From the cell containing the given text, extract its center point as [x, y] coordinate. 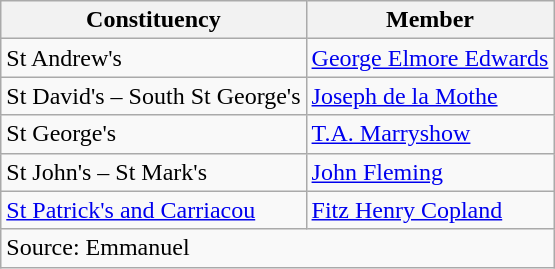
Constituency [154, 20]
T.A. Marryshow [430, 134]
St Andrew's [154, 58]
St John's – St Mark's [154, 172]
Source: Emmanuel [278, 248]
Joseph de la Mothe [430, 96]
St David's – South St George's [154, 96]
Fitz Henry Copland [430, 210]
Member [430, 20]
George Elmore Edwards [430, 58]
St Patrick's and Carriacou [154, 210]
John Fleming [430, 172]
St George's [154, 134]
